Detect which cell encompasses the target text, then output its (x, y) center coordinate. 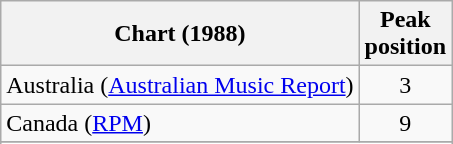
Peakposition (405, 34)
Canada (RPM) (180, 123)
9 (405, 123)
Chart (1988) (180, 34)
3 (405, 85)
Australia (Australian Music Report) (180, 85)
